Determine the (x, y) coordinate at the center of the cell enclosing the given text.  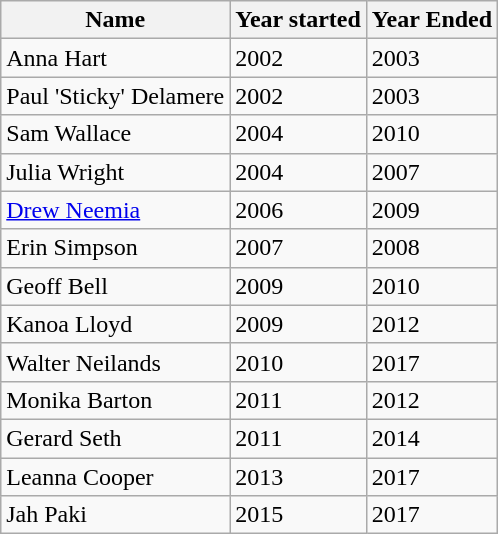
2014 (432, 438)
Year Ended (432, 20)
Year started (298, 20)
Gerard Seth (116, 438)
Paul 'Sticky' Delamere (116, 96)
2013 (298, 477)
2015 (298, 515)
2008 (432, 248)
Monika Barton (116, 400)
Anna Hart (116, 58)
2006 (298, 210)
Drew Neemia (116, 210)
Julia Wright (116, 172)
Geoff Bell (116, 286)
Jah Paki (116, 515)
Kanoa Lloyd (116, 324)
Erin Simpson (116, 248)
Leanna Cooper (116, 477)
Sam Wallace (116, 134)
Name (116, 20)
Walter Neilands (116, 362)
